Find where the given text appears and provide that cell's center as (X, Y) coordinate. 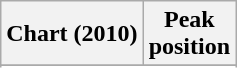
Peakposition (189, 34)
Chart (2010) (72, 34)
